Provide the (x, y) coordinate of the cell's center where the given text is located.  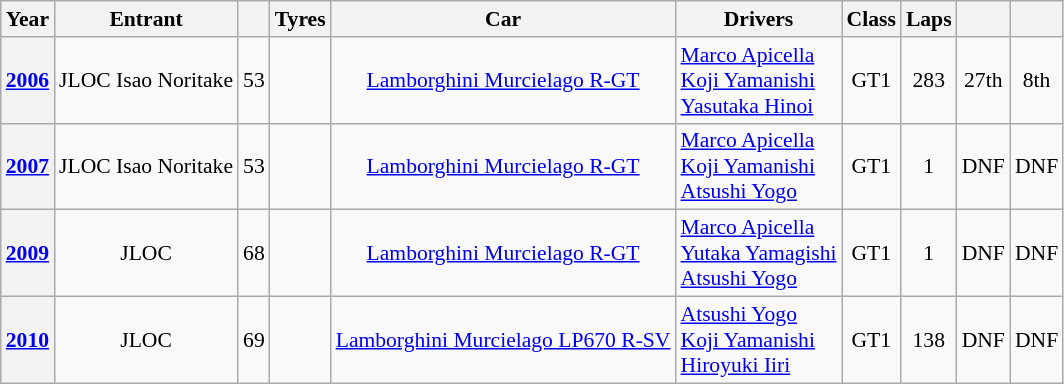
Marco Apicella Koji Yamanishi Yasutaka Hinoi (759, 80)
283 (929, 80)
Marco Apicella Koji Yamanishi Atsushi Yogo (759, 166)
2010 (28, 340)
Atsushi Yogo Koji Yamanishi Hiroyuki Iiri (759, 340)
69 (254, 340)
2009 (28, 254)
Year (28, 19)
8th (1036, 80)
68 (254, 254)
Lamborghini Murcielago LP670 R-SV (504, 340)
Marco Apicella Yutaka Yamagishi Atsushi Yogo (759, 254)
Laps (929, 19)
2007 (28, 166)
27th (984, 80)
2006 (28, 80)
Tyres (300, 19)
Car (504, 19)
138 (929, 340)
Class (872, 19)
Entrant (146, 19)
Drivers (759, 19)
